Search for the cell housing the specified text and yield its (X, Y) center coordinate. 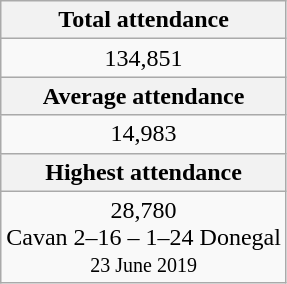
Total attendance (144, 20)
Highest attendance (144, 172)
134,851 (144, 58)
14,983 (144, 134)
28,780 Cavan 2–16 – 1–24 Donegal 23 June 2019 (144, 237)
Average attendance (144, 96)
